Scan for the cell matching the given text and deliver its [X, Y] coordinate at center. 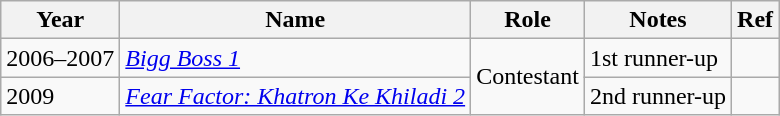
Contestant [528, 77]
1st runner-up [658, 58]
Bigg Boss 1 [296, 58]
2009 [60, 96]
Fear Factor: Khatron Ke Khiladi 2 [296, 96]
Notes [658, 20]
Role [528, 20]
Year [60, 20]
2006–2007 [60, 58]
Ref [756, 20]
Name [296, 20]
2nd runner-up [658, 96]
